Provide the (x, y) coordinate of the cell's center where the given text is located.  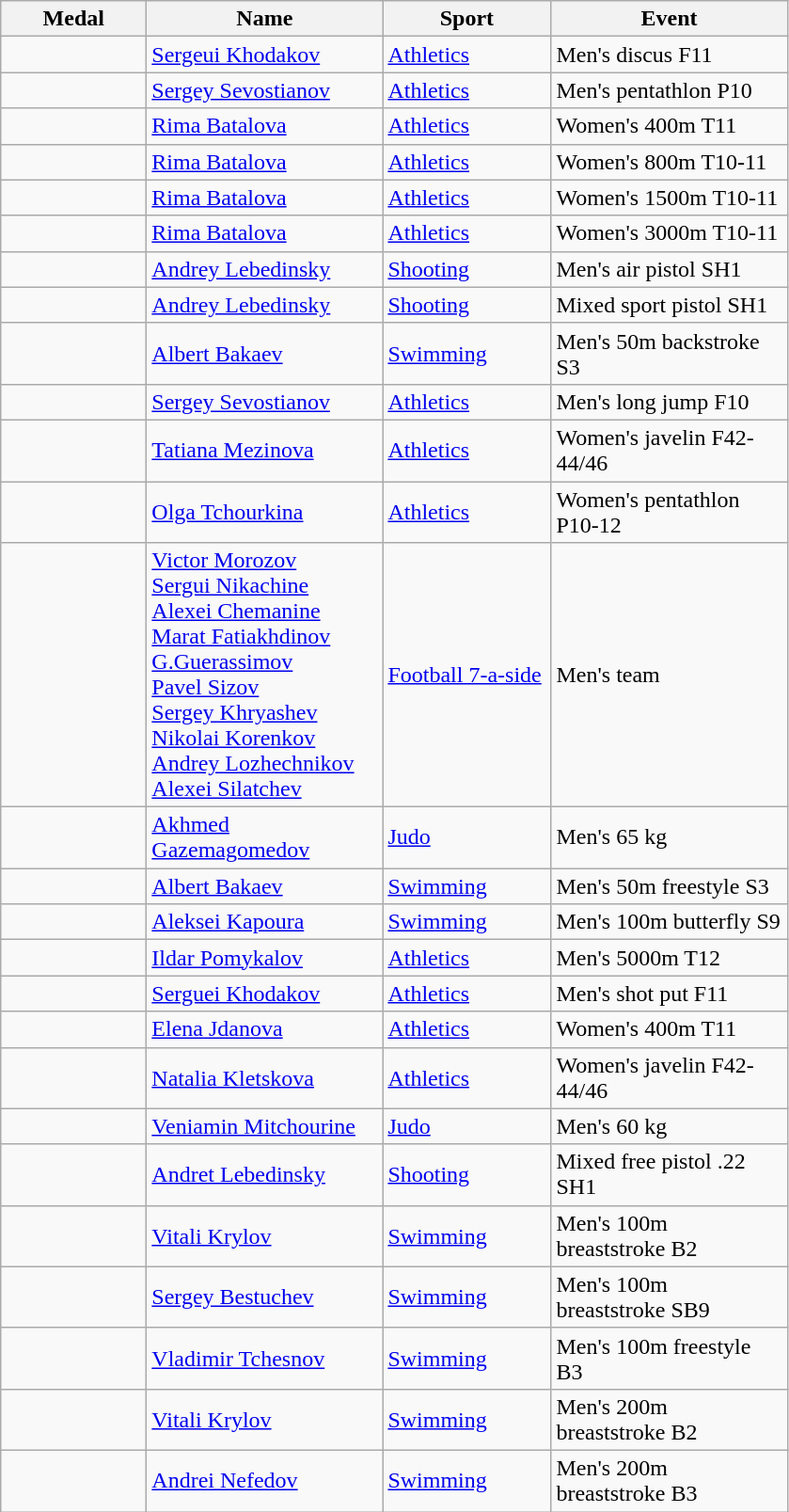
Men's 50m backstroke S3 (670, 354)
Sergey Bestuchev (265, 1297)
Men's 100m breaststroke SB9 (670, 1297)
Men's 65 kg (670, 837)
Aleksei Kapoura (265, 922)
Women's 800m T10-11 (670, 162)
Andret Lebedinsky (265, 1174)
Sergeui Khodakov (265, 55)
Medal (73, 19)
Mixed free pistol .22 SH1 (670, 1174)
Tatiana Mezinova (265, 450)
Serguei Khodakov (265, 994)
Women's 1500m T10-11 (670, 198)
Vladimir Tchesnov (265, 1359)
Men's air pistol SH1 (670, 269)
Event (670, 19)
Akhmed Gazemagomedov (265, 837)
Natalia Kletskova (265, 1078)
Mixed sport pistol SH1 (670, 305)
Men's 100m breaststroke B2 (670, 1236)
Men's discus F11 (670, 55)
Women's 3000m T10-11 (670, 233)
Men's 200m breaststroke B2 (670, 1419)
Elena Jdanova (265, 1029)
Men's 5000m T12 (670, 958)
Men's 100m butterfly S9 (670, 922)
Men's team (670, 676)
Ildar Pomykalov (265, 958)
Men's 50m freestyle S3 (670, 886)
Men's long jump F10 (670, 402)
Men's 100m freestyle B3 (670, 1359)
Women's pentathlon P10-12 (670, 512)
Men's shot put F11 (670, 994)
Andrei Nefedov (265, 1481)
Football 7-a-side (466, 676)
Name (265, 19)
Olga Tchourkina (265, 512)
Veniamin Mitchourine (265, 1126)
Men's 200m breaststroke B3 (670, 1481)
Sport (466, 19)
Men's 60 kg (670, 1126)
Men's pentathlon P10 (670, 90)
